Detect which cell encompasses the target text, then output its (x, y) center coordinate. 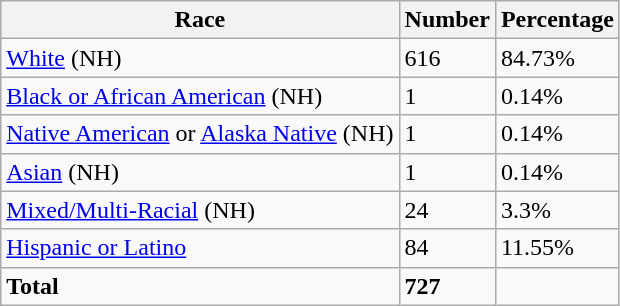
Black or African American (NH) (200, 96)
84.73% (557, 58)
Number (447, 20)
3.3% (557, 210)
Race (200, 20)
616 (447, 58)
84 (447, 248)
White (NH) (200, 58)
Total (200, 286)
727 (447, 286)
Asian (NH) (200, 172)
Percentage (557, 20)
24 (447, 210)
Hispanic or Latino (200, 248)
Native American or Alaska Native (NH) (200, 134)
11.55% (557, 248)
Mixed/Multi-Racial (NH) (200, 210)
